Search for the cell housing the specified text and yield its [X, Y] center coordinate. 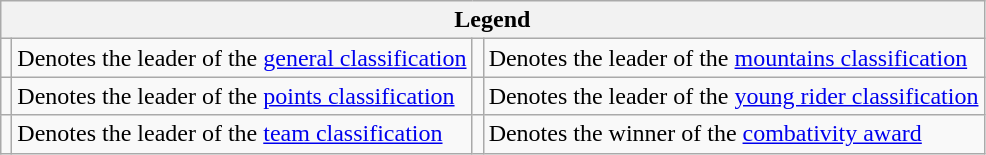
Legend [492, 20]
Denotes the leader of the young rider classification [734, 96]
Denotes the leader of the general classification [242, 58]
Denotes the leader of the mountains classification [734, 58]
Denotes the winner of the combativity award [734, 134]
Denotes the leader of the team classification [242, 134]
Denotes the leader of the points classification [242, 96]
